For the text-containing cell, return its midpoint in [x, y] coordinate format. 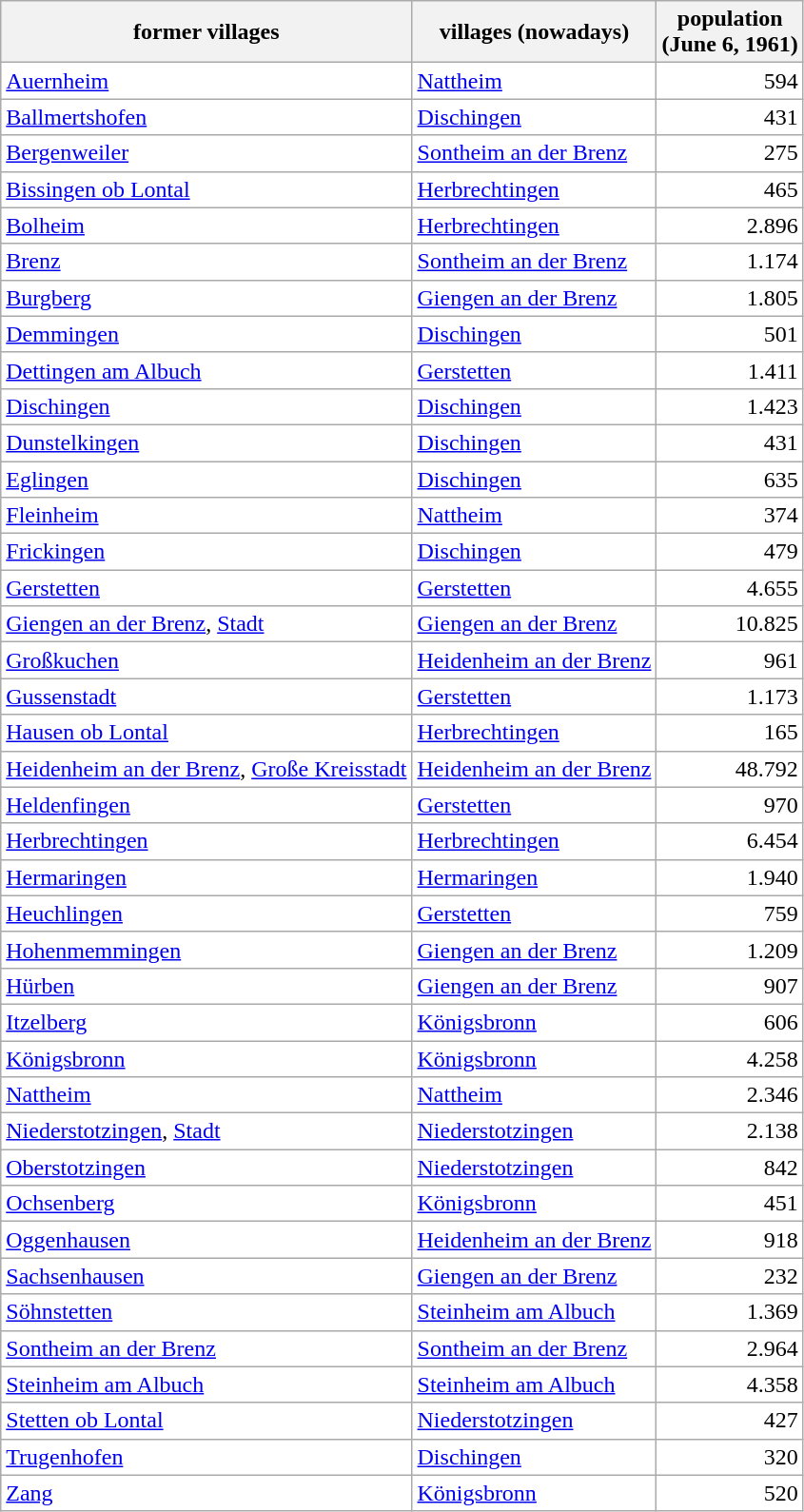
Eglingen [206, 479]
1.423 [730, 406]
4.258 [730, 1059]
Oberstotzingen [206, 1168]
Hausen ob Lontal [206, 733]
2.964 [730, 1348]
759 [730, 913]
villages (nowadays) [535, 32]
Giengen an der Brenz, Stadt [206, 624]
961 [730, 660]
Hohenmemmingen [206, 950]
2.138 [730, 1131]
842 [730, 1168]
2.346 [730, 1095]
635 [730, 479]
Gussenstadt [206, 697]
population(June 6, 1961) [730, 32]
Hürben [206, 986]
520 [730, 1493]
4.358 [730, 1384]
427 [730, 1421]
Bergenweiler [206, 153]
907 [730, 986]
501 [730, 334]
Heldenfingen [206, 805]
Söhnstetten [206, 1312]
6.454 [730, 841]
Fleinheim [206, 516]
Dettingen am Albuch [206, 370]
Demmingen [206, 334]
10.825 [730, 624]
Itzelberg [206, 1022]
Ballmertshofen [206, 117]
Brenz [206, 262]
594 [730, 81]
4.655 [730, 588]
Sachsenhausen [206, 1276]
Trugenhofen [206, 1457]
606 [730, 1022]
Ochsenberg [206, 1204]
1.209 [730, 950]
Zang [206, 1493]
Stetten ob Lontal [206, 1421]
Heuchlingen [206, 913]
former villages [206, 32]
Dunstelkingen [206, 442]
Großkuchen [206, 660]
465 [730, 189]
374 [730, 516]
1.369 [730, 1312]
Niederstotzingen, Stadt [206, 1131]
970 [730, 805]
1.805 [730, 298]
Burgberg [206, 298]
275 [730, 153]
918 [730, 1240]
Frickingen [206, 552]
1.940 [730, 877]
479 [730, 552]
Oggenhausen [206, 1240]
1.174 [730, 262]
Heidenheim an der Brenz, Große Kreisstadt [206, 769]
Auernheim [206, 81]
1.411 [730, 370]
232 [730, 1276]
320 [730, 1457]
1.173 [730, 697]
Bissingen ob Lontal [206, 189]
48.792 [730, 769]
2.896 [730, 226]
Bolheim [206, 226]
451 [730, 1204]
165 [730, 733]
